Provide the [x, y] coordinate of the cell's center where the given text is located.  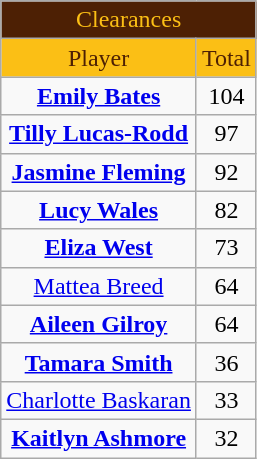
Tamara Smith [99, 362]
Mattea Breed [99, 286]
32 [226, 438]
73 [226, 248]
Kaitlyn Ashmore [99, 438]
Aileen Gilroy [99, 324]
Charlotte Baskaran [99, 400]
Emily Bates [99, 96]
Clearances [129, 20]
92 [226, 172]
Player [99, 58]
97 [226, 134]
Eliza West [99, 248]
33 [226, 400]
36 [226, 362]
82 [226, 210]
Lucy Wales [99, 210]
Jasmine Fleming [99, 172]
Tilly Lucas-Rodd [99, 134]
Total [226, 58]
104 [226, 96]
